Pinpoint the cell where the given text exists, returning its [x, y] midpoint coordinate. 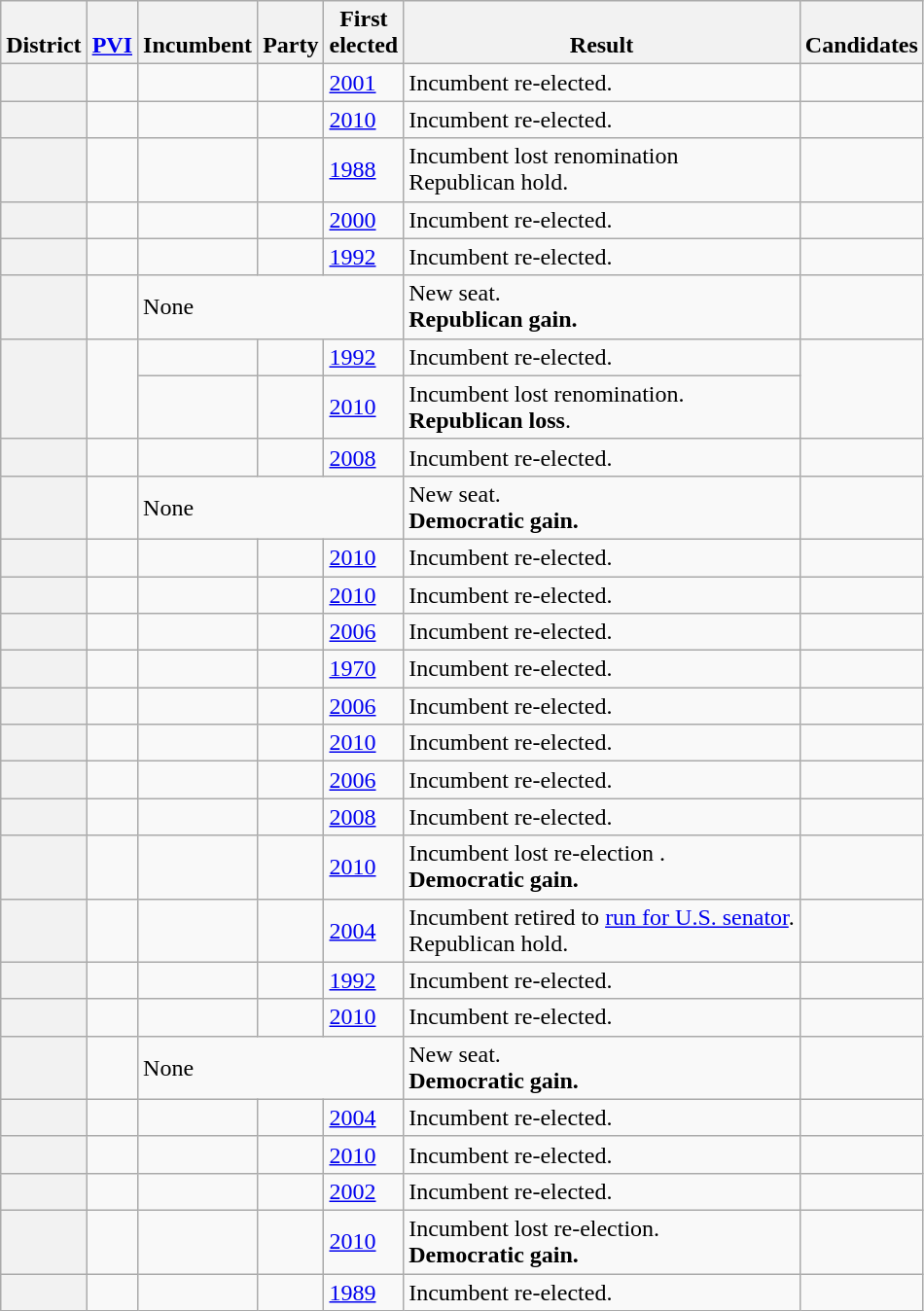
New seat.Republican gain. [602, 307]
Incumbent lost re-election.Democratic gain. [602, 1241]
1970 [364, 669]
1988 [364, 169]
2002 [364, 1191]
Incumbent retired to run for U.S. senator.Republican hold. [602, 930]
Result [602, 33]
Party [291, 33]
Incumbent lost renomination.Republican loss. [602, 407]
2001 [364, 83]
PVI [112, 33]
1989 [364, 1293]
Incumbent lost re-election .Democratic gain. [602, 868]
Firstelected [364, 33]
Incumbent lost renominationRepublican hold. [602, 169]
2000 [364, 220]
Incumbent [198, 33]
Candidates [862, 33]
District [44, 33]
